Extract the (X, Y) coordinate from the center of the cell holding the provided text.  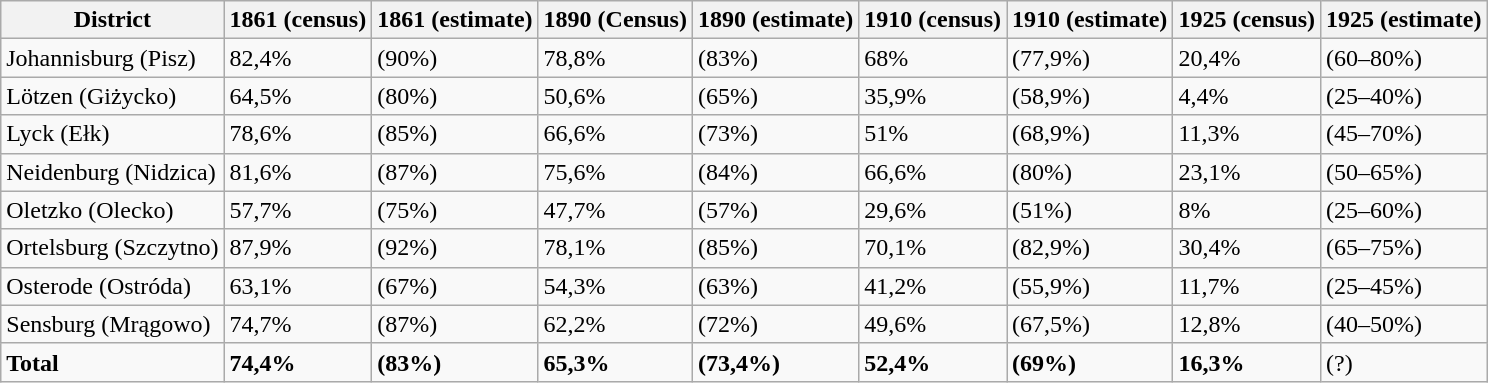
1910 (census) (933, 20)
23,1% (1247, 172)
(67,5%) (1090, 324)
78,6% (298, 134)
1890 (estimate) (775, 20)
82,4% (298, 58)
(73%) (775, 134)
(50–65%) (1404, 172)
64,5% (298, 96)
Sensburg (Mrągowo) (112, 324)
(25–45%) (1404, 286)
(65%) (775, 96)
(45–70%) (1404, 134)
16,3% (1247, 362)
(72%) (775, 324)
65,3% (615, 362)
87,9% (298, 248)
(60–80%) (1404, 58)
1925 (census) (1247, 20)
(90%) (455, 58)
Ortelsburg (Szczytno) (112, 248)
Osterode (Ostróda) (112, 286)
(75%) (455, 210)
(57%) (775, 210)
(?) (1404, 362)
74,7% (298, 324)
(40–50%) (1404, 324)
63,1% (298, 286)
(51%) (1090, 210)
(73,4%) (775, 362)
(25–60%) (1404, 210)
12,8% (1247, 324)
20,4% (1247, 58)
29,6% (933, 210)
78,1% (615, 248)
(84%) (775, 172)
11,7% (1247, 286)
47,7% (615, 210)
(82,9%) (1090, 248)
Neidenburg (Nidzica) (112, 172)
52,4% (933, 362)
(92%) (455, 248)
1890 (Census) (615, 20)
81,6% (298, 172)
Oletzko (Olecko) (112, 210)
54,3% (615, 286)
41,2% (933, 286)
4,4% (1247, 96)
57,7% (298, 210)
(63%) (775, 286)
30,4% (1247, 248)
8% (1247, 210)
1910 (estimate) (1090, 20)
(25–40%) (1404, 96)
68% (933, 58)
Total (112, 362)
74,4% (298, 362)
78,8% (615, 58)
(55,9%) (1090, 286)
(67%) (455, 286)
35,9% (933, 96)
(58,9%) (1090, 96)
(65–75%) (1404, 248)
51% (933, 134)
1925 (estimate) (1404, 20)
(69%) (1090, 362)
(68,9%) (1090, 134)
11,3% (1247, 134)
62,2% (615, 324)
1861 (estimate) (455, 20)
(77,9%) (1090, 58)
70,1% (933, 248)
Lyck (Ełk) (112, 134)
District (112, 20)
50,6% (615, 96)
1861 (census) (298, 20)
Lötzen (Giżycko) (112, 96)
75,6% (615, 172)
Johannisburg (Pisz) (112, 58)
49,6% (933, 324)
